From the cell containing the given text, extract its center point as [X, Y] coordinate. 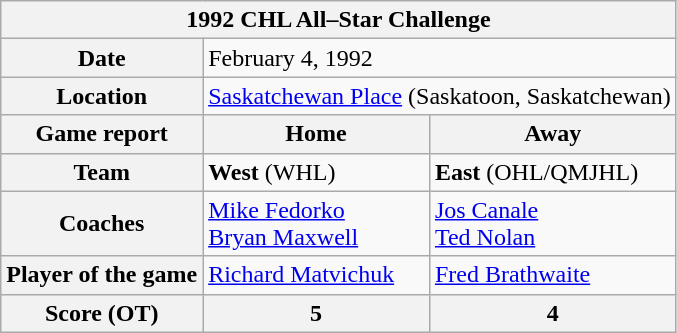
Fred Brathwaite [552, 275]
Richard Matvichuk [316, 275]
February 4, 1992 [440, 58]
Player of the game [102, 275]
4 [552, 313]
5 [316, 313]
Saskatchewan Place (Saskatoon, Saskatchewan) [440, 96]
East (OHL/QMJHL) [552, 172]
Mike FedorkoBryan Maxwell [316, 224]
Coaches [102, 224]
Away [552, 134]
Location [102, 96]
Date [102, 58]
West (WHL) [316, 172]
Game report [102, 134]
1992 CHL All–Star Challenge [338, 20]
Home [316, 134]
Team [102, 172]
Jos CanaleTed Nolan [552, 224]
Score (OT) [102, 313]
